From the cell containing the given text, extract its center point as [X, Y] coordinate. 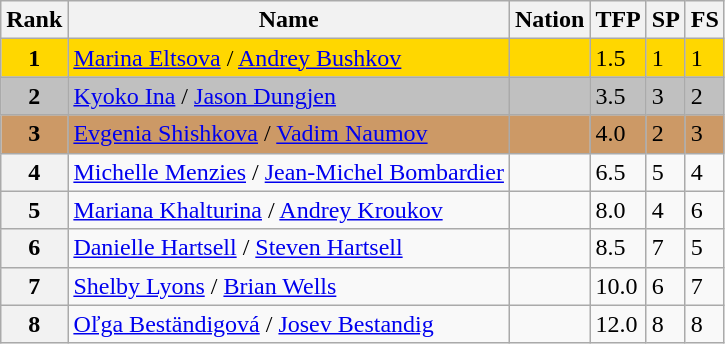
8.5 [618, 248]
6.5 [618, 172]
12.0 [618, 324]
Nation [549, 20]
Marina Eltsova / Andrey Bushkov [289, 58]
Name [289, 20]
Evgenia Shishkova / Vadim Naumov [289, 134]
8.0 [618, 210]
4.0 [618, 134]
1.5 [618, 58]
Kyoko Ina / Jason Dungjen [289, 96]
Danielle Hartsell / Steven Hartsell [289, 248]
Mariana Khalturina / Andrey Kroukov [289, 210]
Shelby Lyons / Brian Wells [289, 286]
SP [666, 20]
FS [704, 20]
10.0 [618, 286]
Rank [34, 20]
Oľga Beständigová / Josev Bestandig [289, 324]
TFP [618, 20]
Michelle Menzies / Jean-Michel Bombardier [289, 172]
3.5 [618, 96]
